Scan for the cell matching the given text and deliver its [x, y] coordinate at center. 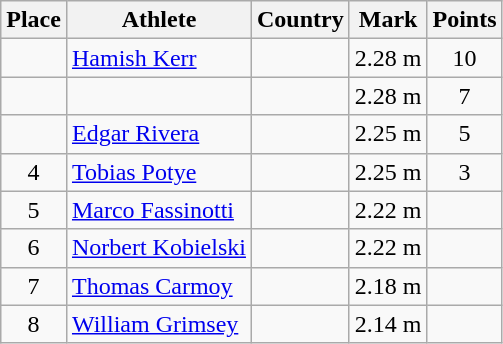
Hamish Kerr [158, 58]
Norbert Kobielski [158, 248]
6 [34, 248]
4 [34, 172]
2.14 m [388, 324]
Marco Fassinotti [158, 210]
Mark [388, 20]
Tobias Potye [158, 172]
8 [34, 324]
William Grimsey [158, 324]
Athlete [158, 20]
Country [300, 20]
10 [464, 58]
3 [464, 172]
Thomas Carmoy [158, 286]
Points [464, 20]
Edgar Rivera [158, 134]
Place [34, 20]
2.18 m [388, 286]
